Return (x, y) of the center of cell containing provided text 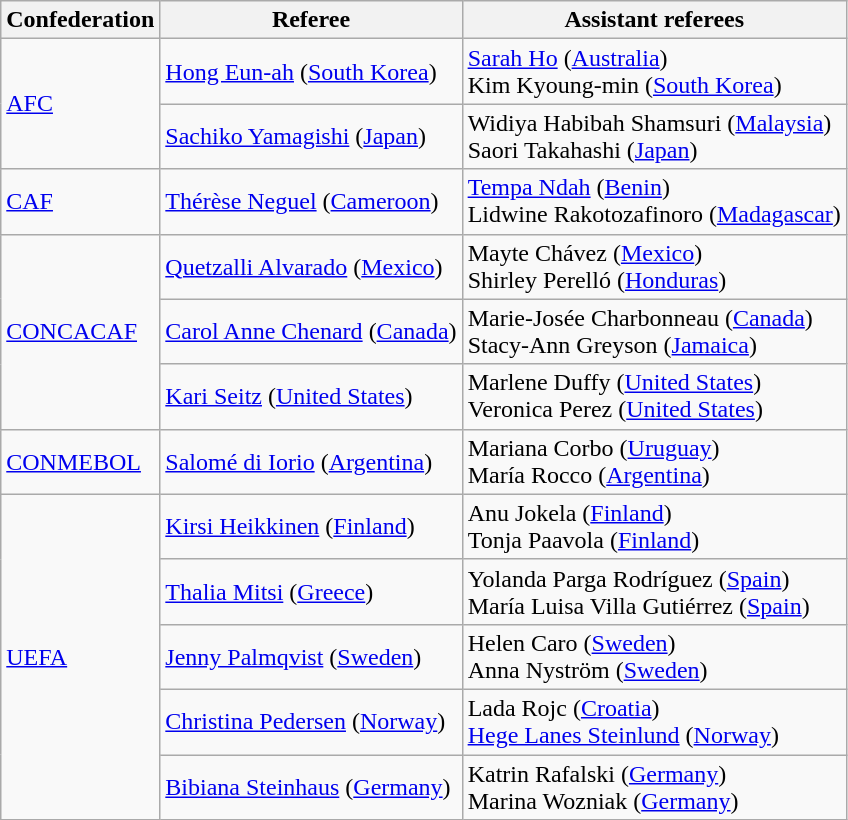
CONCACAF (80, 332)
Jenny Palmqvist (Sweden) (311, 656)
UEFA (80, 656)
Kirsi Heikkinen (Finland) (311, 526)
Referee (311, 20)
Assistant referees (654, 20)
Thérèse Neguel (Cameroon) (311, 202)
AFC (80, 104)
Carol Anne Chenard (Canada) (311, 332)
Quetzalli Alvarado (Mexico) (311, 266)
CAF (80, 202)
Confederation (80, 20)
Kari Seitz (United States) (311, 396)
Marlene Duffy (United States)Veronica Perez (United States) (654, 396)
Anu Jokela (Finland)Tonja Paavola (Finland) (654, 526)
Yolanda Parga Rodríguez (Spain)María Luisa Villa Gutiérrez (Spain) (654, 592)
Widiya Habibah Shamsuri (Malaysia)Saori Takahashi (Japan) (654, 136)
Hong Eun-ah (South Korea) (311, 72)
Marie-Josée Charbonneau (Canada)Stacy-Ann Greyson (Jamaica) (654, 332)
Mariana Corbo (Uruguay)María Rocco (Argentina) (654, 462)
Christina Pedersen (Norway) (311, 722)
Thalia Mitsi (Greece) (311, 592)
Lada Rojc (Croatia)Hege Lanes Steinlund (Norway) (654, 722)
Sachiko Yamagishi (Japan) (311, 136)
Mayte Chávez (Mexico)Shirley Perelló (Honduras) (654, 266)
Sarah Ho (Australia)Kim Kyoung-min (South Korea) (654, 72)
CONMEBOL (80, 462)
Bibiana Steinhaus (Germany) (311, 786)
Helen Caro (Sweden)Anna Nyström (Sweden) (654, 656)
Salomé di Iorio (Argentina) (311, 462)
Tempa Ndah (Benin)Lidwine Rakotozafinoro (Madagascar) (654, 202)
Katrin Rafalski (Germany)Marina Wozniak (Germany) (654, 786)
